Capture the cell that displays the provided text and extract its (x, y) central coordinate. 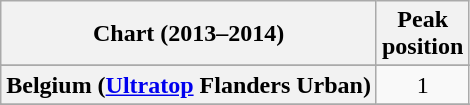
Peakposition (422, 34)
Belgium (Ultratop Flanders Urban) (189, 85)
1 (422, 85)
Chart (2013–2014) (189, 34)
